Capture the cell that displays the provided text and extract its [x, y] central coordinate. 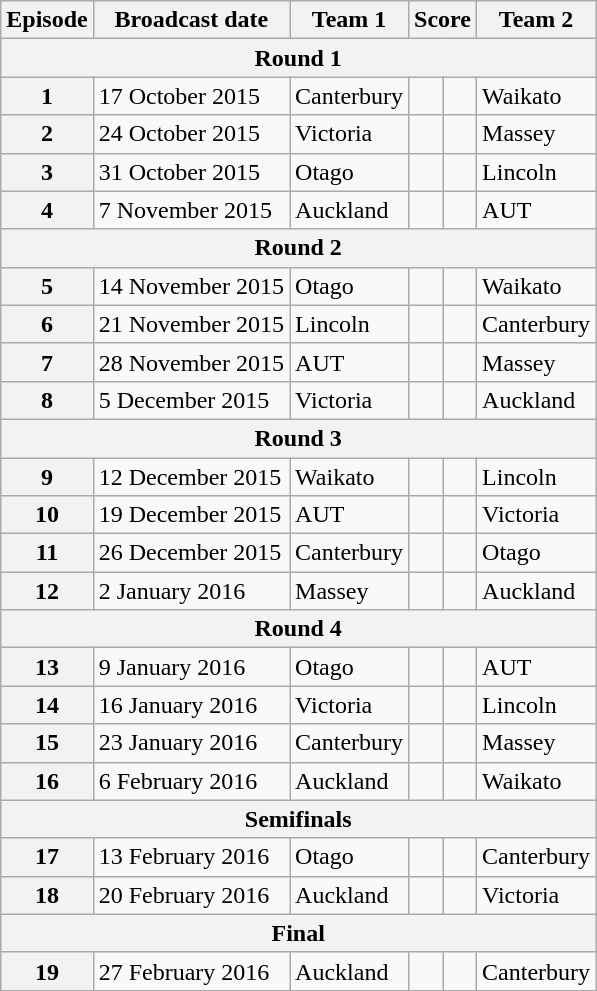
5 December 2015 [191, 400]
Round 2 [298, 248]
Round 3 [298, 438]
Semifinals [298, 819]
24 October 2015 [191, 134]
23 January 2016 [191, 743]
13 [47, 667]
12 December 2015 [191, 477]
3 [47, 172]
12 [47, 591]
16 [47, 781]
14 [47, 705]
21 November 2015 [191, 324]
28 November 2015 [191, 362]
Episode [47, 20]
17 October 2015 [191, 96]
17 [47, 857]
15 [47, 743]
14 November 2015 [191, 286]
6 [47, 324]
7 [47, 362]
10 [47, 515]
13 February 2016 [191, 857]
27 February 2016 [191, 971]
Team 1 [350, 20]
Team 2 [536, 20]
6 February 2016 [191, 781]
Score [443, 20]
16 January 2016 [191, 705]
Final [298, 933]
2 January 2016 [191, 591]
26 December 2015 [191, 553]
19 December 2015 [191, 515]
2 [47, 134]
Round 1 [298, 58]
31 October 2015 [191, 172]
18 [47, 895]
Broadcast date [191, 20]
5 [47, 286]
20 February 2016 [191, 895]
Round 4 [298, 629]
9 January 2016 [191, 667]
8 [47, 400]
19 [47, 971]
7 November 2015 [191, 210]
1 [47, 96]
11 [47, 553]
9 [47, 477]
4 [47, 210]
